For the text-containing cell, return its midpoint in [X, Y] coordinate format. 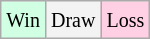
Draw [72, 20]
Win [24, 20]
Loss [126, 20]
